Find where the given text appears and provide that cell's center as [x, y] coordinate. 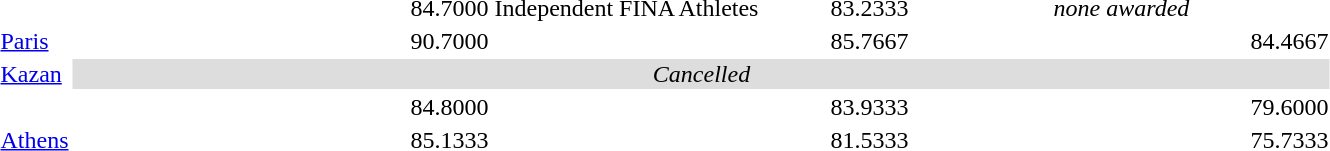
90.7000 [450, 41]
Cancelled [702, 74]
85.7667 [870, 41]
79.6000 [1290, 107]
83.9333 [870, 107]
84.4667 [1290, 41]
84.8000 [450, 107]
